Determine the (X, Y) coordinate at the center of the cell enclosing the given text.  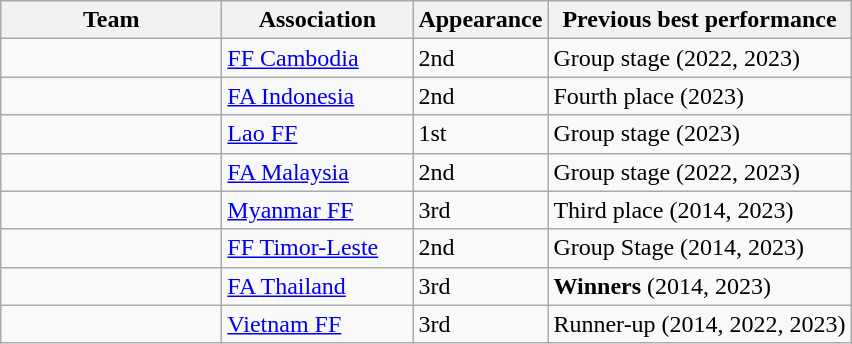
Group Stage (2014, 2023) (700, 248)
Team (112, 20)
Association (318, 20)
1st (480, 134)
Runner-up (2014, 2022, 2023) (700, 324)
Winners (2014, 2023) (700, 286)
FF Timor-Leste (318, 248)
FA Malaysia (318, 172)
Appearance (480, 20)
Fourth place (2023) (700, 96)
Third place (2014, 2023) (700, 210)
FA Thailand (318, 286)
FF Cambodia (318, 58)
Vietnam FF (318, 324)
Lao FF (318, 134)
FA Indonesia (318, 96)
Group stage (2023) (700, 134)
Myanmar FF (318, 210)
Previous best performance (700, 20)
